Extract the [x, y] coordinate from the center of the cell holding the provided text.  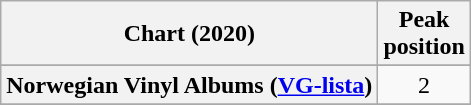
2 [424, 85]
Peakposition [424, 34]
Norwegian Vinyl Albums (VG-lista) [190, 85]
Chart (2020) [190, 34]
